Extract the (X, Y) coordinate from the center of the cell holding the provided text.  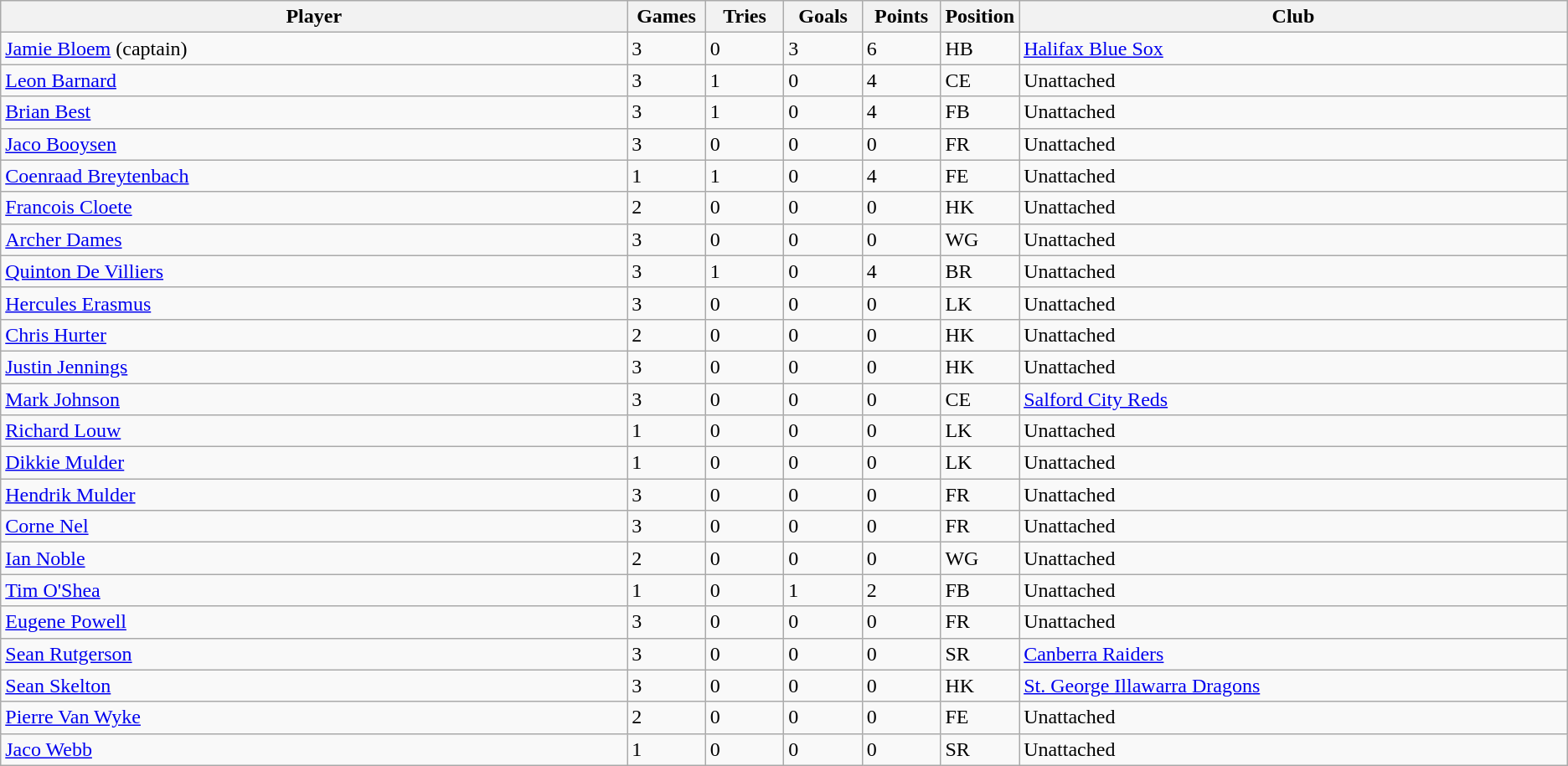
Halifax Blue Sox (1293, 49)
Justin Jennings (314, 367)
Eugene Powell (314, 622)
Tim O'Shea (314, 590)
Goals (823, 17)
Salford City Reds (1293, 399)
6 (901, 49)
HB (980, 49)
Richard Louw (314, 431)
Jaco Booysen (314, 144)
Brian Best (314, 112)
Sean Rutgerson (314, 654)
Corne Nel (314, 527)
Position (980, 17)
Canberra Raiders (1293, 654)
Chris Hurter (314, 335)
Sean Skelton (314, 686)
Archer Dames (314, 239)
Games (667, 17)
Francois Cloete (314, 208)
Ian Noble (314, 558)
Pierre Van Wyke (314, 717)
Mark Johnson (314, 399)
Jaco Webb (314, 749)
Jamie Bloem (captain) (314, 49)
Leon Barnard (314, 80)
Coenraad Breytenbach (314, 176)
Dikkie Mulder (314, 463)
Player (314, 17)
Quinton De Villiers (314, 271)
St. George Illawarra Dragons (1293, 686)
Tries (745, 17)
Points (901, 17)
Hendrik Mulder (314, 495)
Hercules Erasmus (314, 303)
Club (1293, 17)
BR (980, 271)
